Capture the cell that displays the provided text and extract its (X, Y) central coordinate. 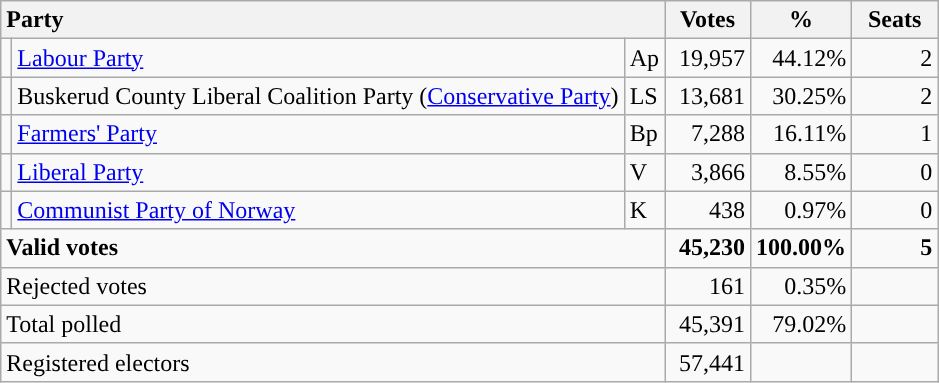
Buskerud County Liberal Coalition Party (Conservative Party) (318, 96)
1 (895, 134)
45,391 (708, 324)
16.11% (802, 134)
Total polled (333, 324)
Bp (644, 134)
438 (708, 210)
19,957 (708, 58)
% (802, 20)
0.35% (802, 286)
100.00% (802, 248)
5 (895, 248)
Ap (644, 58)
45,230 (708, 248)
44.12% (802, 58)
Rejected votes (333, 286)
Seats (895, 20)
161 (708, 286)
Communist Party of Norway (318, 210)
Labour Party (318, 58)
Liberal Party (318, 172)
3,866 (708, 172)
V (644, 172)
57,441 (708, 362)
K (644, 210)
Valid votes (333, 248)
Farmers' Party (318, 134)
LS (644, 96)
Party (333, 20)
Votes (708, 20)
0.97% (802, 210)
8.55% (802, 172)
13,681 (708, 96)
79.02% (802, 324)
Registered electors (333, 362)
30.25% (802, 96)
7,288 (708, 134)
